Find where the given text appears and provide that cell's center as [x, y] coordinate. 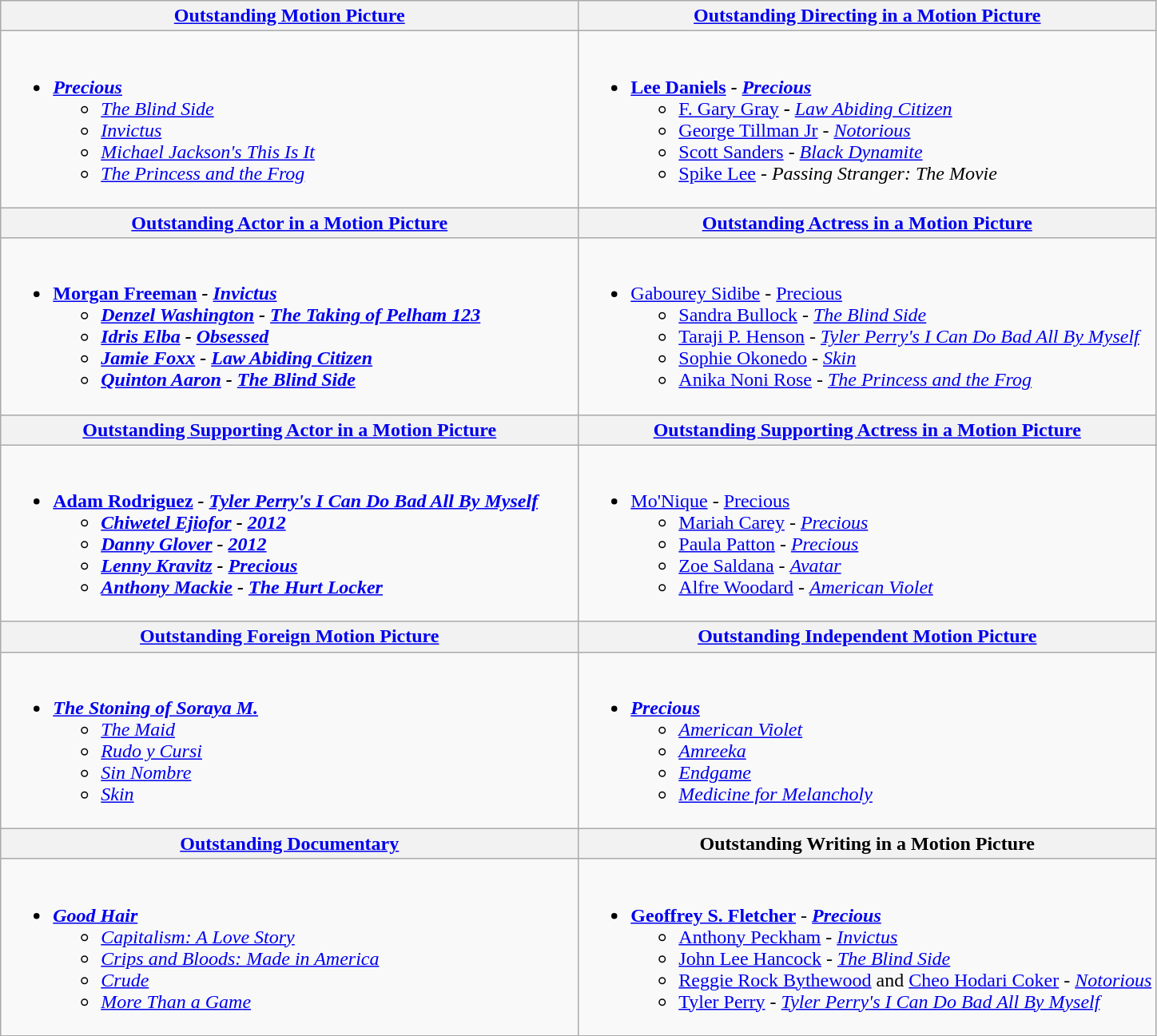
Outstanding Actor in a Motion Picture [289, 223]
Outstanding Supporting Actress in a Motion Picture [868, 430]
Outstanding Directing in a Motion Picture [868, 16]
Mo'Nique - PreciousMariah Carey - PreciousPaula Patton - PreciousZoe Saldana - AvatarAlfre Woodard - American Violet [868, 534]
Good HairCapitalism: A Love StoryCrips and Bloods: Made in AmericaCrudeMore Than a Game [289, 947]
Outstanding Documentary [289, 843]
Outstanding Supporting Actor in a Motion Picture [289, 430]
Outstanding Independent Motion Picture [868, 637]
Outstanding Motion Picture [289, 16]
Outstanding Foreign Motion Picture [289, 637]
Outstanding Actress in a Motion Picture [868, 223]
PreciousThe Blind SideInvictusMichael Jackson's This Is ItThe Princess and the Frog [289, 120]
PreciousAmerican VioletAmreekaEndgameMedicine for Melancholy [868, 740]
The Stoning of Soraya M.The MaidRudo y CursiSin NombreSkin [289, 740]
Outstanding Writing in a Motion Picture [868, 843]
